Scan for the cell matching the given text and deliver its [X, Y] coordinate at center. 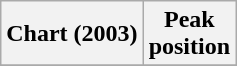
Peakposition [189, 34]
Chart (2003) [72, 34]
